Scan for the cell matching the given text and deliver its (X, Y) coordinate at center. 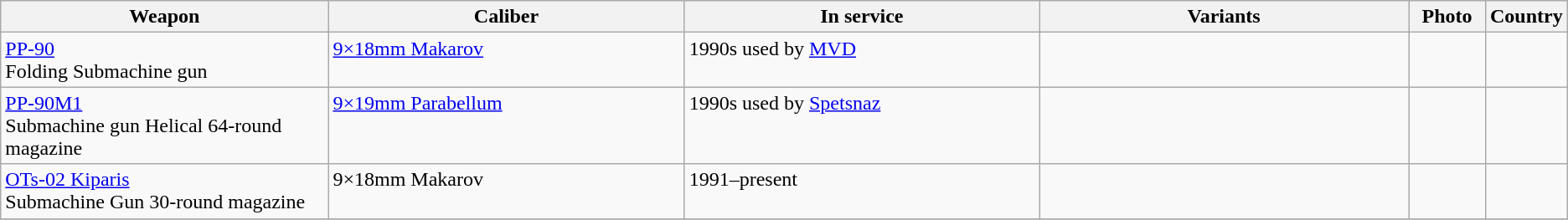
1991–present (861, 191)
Caliber (506, 17)
1990s used by MVD (861, 60)
Variants (1225, 17)
OTs-02 KiparisSubmachine Gun 30-round magazine (164, 191)
PP-90M1Submachine gun Helical 64-round magazine (164, 125)
Country (1526, 17)
In service (861, 17)
PP-90Folding Submachine gun (164, 60)
Weapon (164, 17)
Photo (1447, 17)
1990s used by Spetsnaz (861, 125)
9×19mm Parabellum (506, 125)
